Pinpoint the cell where the given text exists, returning its (X, Y) midpoint coordinate. 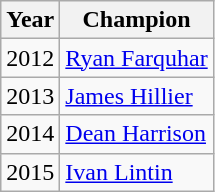
Ryan Farquhar (136, 58)
2012 (30, 58)
2015 (30, 172)
Ivan Lintin (136, 172)
Year (30, 20)
2014 (30, 134)
Dean Harrison (136, 134)
Champion (136, 20)
2013 (30, 96)
James Hillier (136, 96)
